Pinpoint the cell where the given text exists, returning its [x, y] midpoint coordinate. 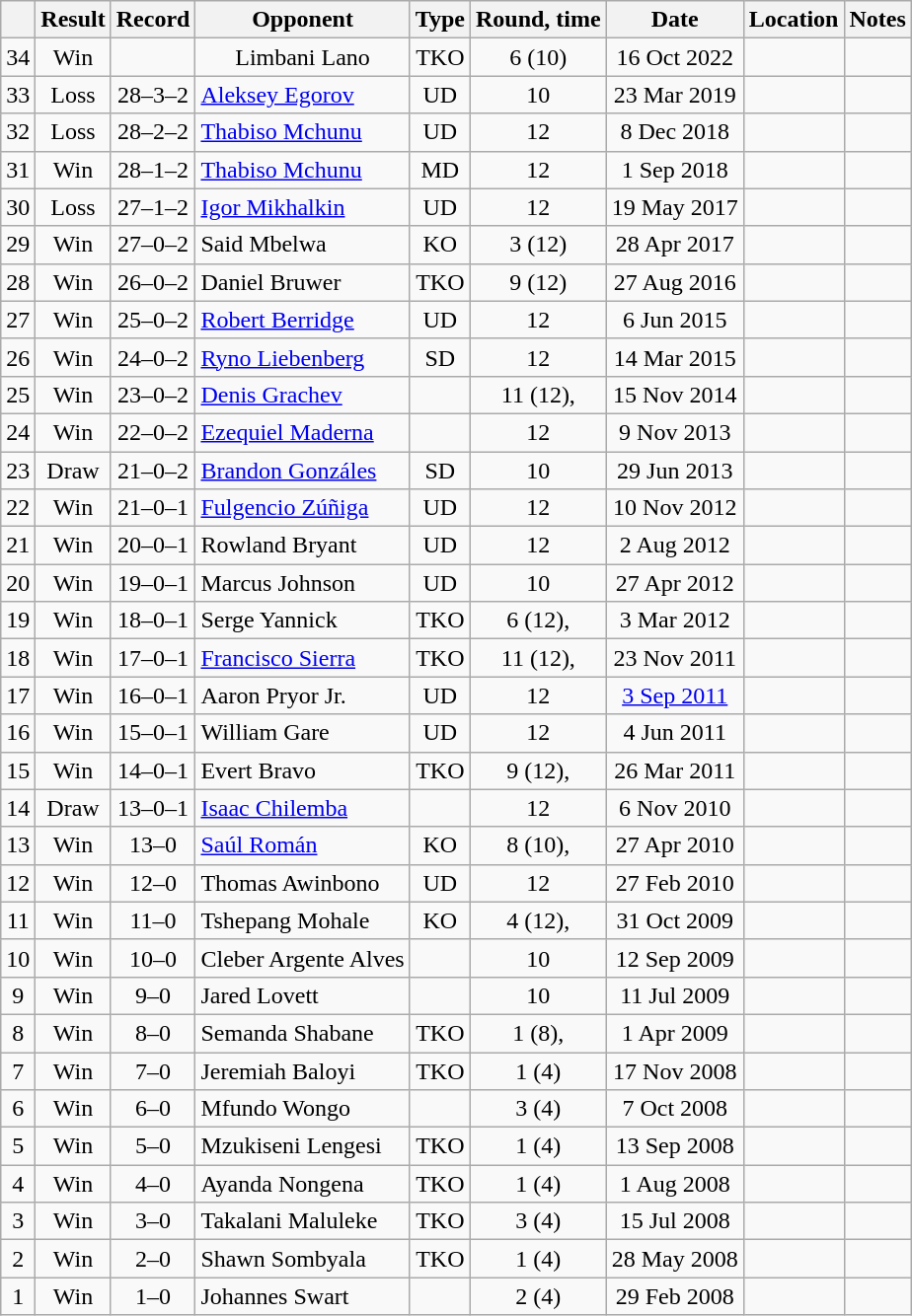
18–0–1 [153, 621]
11–0 [153, 920]
Round, time [538, 20]
6 (12), [538, 621]
2 Aug 2012 [675, 546]
7–0 [153, 1070]
23–0–2 [153, 395]
9 [18, 995]
13–0 [153, 845]
1 Apr 2009 [675, 1033]
4–0 [153, 1184]
3 Sep 2011 [675, 695]
28 [18, 282]
24 [18, 432]
17 [18, 695]
27–1–2 [153, 207]
10–0 [153, 958]
9 (12), [538, 770]
Rowland Bryant [302, 546]
29 Feb 2008 [675, 1296]
17–0–1 [153, 658]
Date [675, 20]
27 Aug 2016 [675, 282]
Ryno Liebenberg [302, 357]
21–0–1 [153, 508]
13–0–1 [153, 808]
8–0 [153, 1033]
11 [18, 920]
Fulgencio Zúñiga [302, 508]
Jeremiah Baloyi [302, 1070]
Denis Grachev [302, 395]
25–0–2 [153, 320]
Cleber Argente Alves [302, 958]
28 Apr 2017 [675, 245]
33 [18, 95]
18 [18, 658]
10 Nov 2012 [675, 508]
Ayanda Nongena [302, 1184]
25 [18, 395]
Brandon Gonzáles [302, 471]
20–0–1 [153, 546]
Shawn Sombyala [302, 1259]
3 [18, 1221]
27 Apr 2012 [675, 583]
26 Mar 2011 [675, 770]
22 [18, 508]
6 Jun 2015 [675, 320]
Igor Mikhalkin [302, 207]
Saúl Román [302, 845]
Marcus Johnson [302, 583]
12–0 [153, 883]
30 [18, 207]
William Gare [302, 733]
Daniel Bruwer [302, 282]
15 [18, 770]
27–0–2 [153, 245]
15–0–1 [153, 733]
8 (10), [538, 845]
21–0–2 [153, 471]
Tshepang Mohale [302, 920]
16–0–1 [153, 695]
21 [18, 546]
Result [73, 20]
27 Feb 2010 [675, 883]
14–0–1 [153, 770]
31 Oct 2009 [675, 920]
14 [18, 808]
1 Sep 2018 [675, 170]
Semanda Shabane [302, 1033]
Jared Lovett [302, 995]
2 [18, 1259]
28–1–2 [153, 170]
Said Mbelwa [302, 245]
34 [18, 57]
1 Aug 2008 [675, 1184]
22–0–2 [153, 432]
6 Nov 2010 [675, 808]
3 (12) [538, 245]
9 Nov 2013 [675, 432]
Opponent [302, 20]
11 Jul 2009 [675, 995]
Limbani Lano [302, 57]
19 [18, 621]
5 [18, 1146]
6–0 [153, 1109]
29 Jun 2013 [675, 471]
32 [18, 132]
23 Nov 2011 [675, 658]
1 [18, 1296]
23 Mar 2019 [675, 95]
Takalani Maluleke [302, 1221]
26–0–2 [153, 282]
2–0 [153, 1259]
29 [18, 245]
Ezequiel Maderna [302, 432]
8 Dec 2018 [675, 132]
9 (12) [538, 282]
5–0 [153, 1146]
28–3–2 [153, 95]
27 Apr 2010 [675, 845]
Evert Bravo [302, 770]
28–2–2 [153, 132]
14 Mar 2015 [675, 357]
Type [440, 20]
23 [18, 471]
Notes [877, 20]
Robert Berridge [302, 320]
4 (12), [538, 920]
Francisco Sierra [302, 658]
27 [18, 320]
19 May 2017 [675, 207]
1–0 [153, 1296]
Thomas Awinbono [302, 883]
6 [18, 1109]
Record [153, 20]
2 (4) [538, 1296]
19–0–1 [153, 583]
15 Nov 2014 [675, 395]
Mzukiseni Lengesi [302, 1146]
Location [794, 20]
7 Oct 2008 [675, 1109]
6 (10) [538, 57]
24–0–2 [153, 357]
28 May 2008 [675, 1259]
8 [18, 1033]
16 [18, 733]
15 Jul 2008 [675, 1221]
13 Sep 2008 [675, 1146]
Aaron Pryor Jr. [302, 695]
31 [18, 170]
12 Sep 2009 [675, 958]
20 [18, 583]
7 [18, 1070]
17 Nov 2008 [675, 1070]
13 [18, 845]
4 Jun 2011 [675, 733]
3–0 [153, 1221]
1 (8), [538, 1033]
Mfundo Wongo [302, 1109]
MD [440, 170]
26 [18, 357]
3 Mar 2012 [675, 621]
Isaac Chilemba [302, 808]
Aleksey Egorov [302, 95]
9–0 [153, 995]
Serge Yannick [302, 621]
Johannes Swart [302, 1296]
16 Oct 2022 [675, 57]
4 [18, 1184]
